Determine the [x, y] coordinate at the center of the cell enclosing the given text.  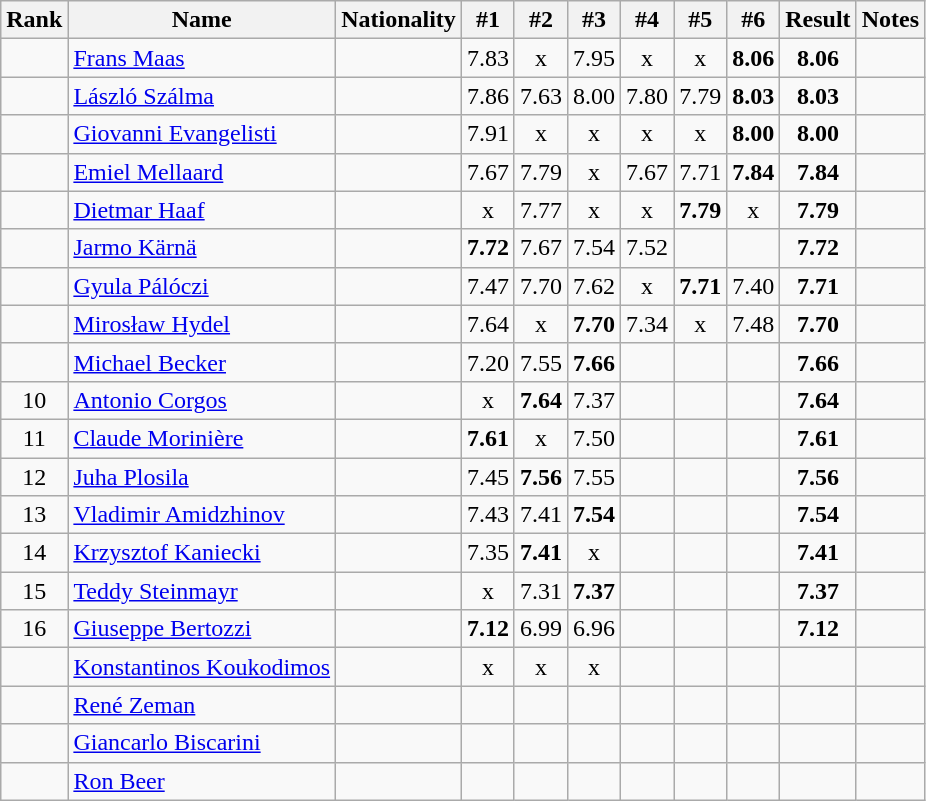
13 [34, 515]
7.91 [488, 134]
7.34 [648, 324]
6.96 [594, 629]
Frans Maas [202, 58]
René Zeman [202, 705]
Teddy Steinmayr [202, 591]
Giovanni Evangelisti [202, 134]
6.99 [540, 629]
#5 [700, 20]
Jarmo Kärnä [202, 248]
12 [34, 477]
7.83 [488, 58]
7.31 [540, 591]
15 [34, 591]
#1 [488, 20]
Notes [890, 20]
Claude Morinière [202, 438]
#2 [540, 20]
Giancarlo Biscarini [202, 743]
Dietmar Haaf [202, 210]
Ron Beer [202, 781]
Krzysztof Kaniecki [202, 553]
Juha Plosila [202, 477]
Nationality [399, 20]
7.48 [754, 324]
Vladimir Amidzhinov [202, 515]
11 [34, 438]
7.45 [488, 477]
10 [34, 400]
7.86 [488, 96]
7.20 [488, 362]
Emiel Mellaard [202, 172]
7.40 [754, 286]
7.50 [594, 438]
Gyula Pálóczi [202, 286]
7.47 [488, 286]
Konstantinos Koukodimos [202, 667]
László Szálma [202, 96]
7.77 [540, 210]
Rank [34, 20]
#3 [594, 20]
#4 [648, 20]
#6 [754, 20]
7.52 [648, 248]
7.35 [488, 553]
7.95 [594, 58]
Michael Becker [202, 362]
14 [34, 553]
Giuseppe Bertozzi [202, 629]
Mirosław Hydel [202, 324]
16 [34, 629]
7.62 [594, 286]
Name [202, 20]
7.63 [540, 96]
7.43 [488, 515]
Antonio Corgos [202, 400]
Result [818, 20]
7.80 [648, 96]
